Return (x, y) of the center of cell containing provided text 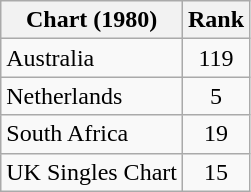
5 (216, 96)
Netherlands (92, 96)
Chart (1980) (92, 20)
UK Singles Chart (92, 172)
Rank (216, 20)
119 (216, 58)
Australia (92, 58)
15 (216, 172)
South Africa (92, 134)
19 (216, 134)
